Capture the cell that displays the provided text and extract its [X, Y] central coordinate. 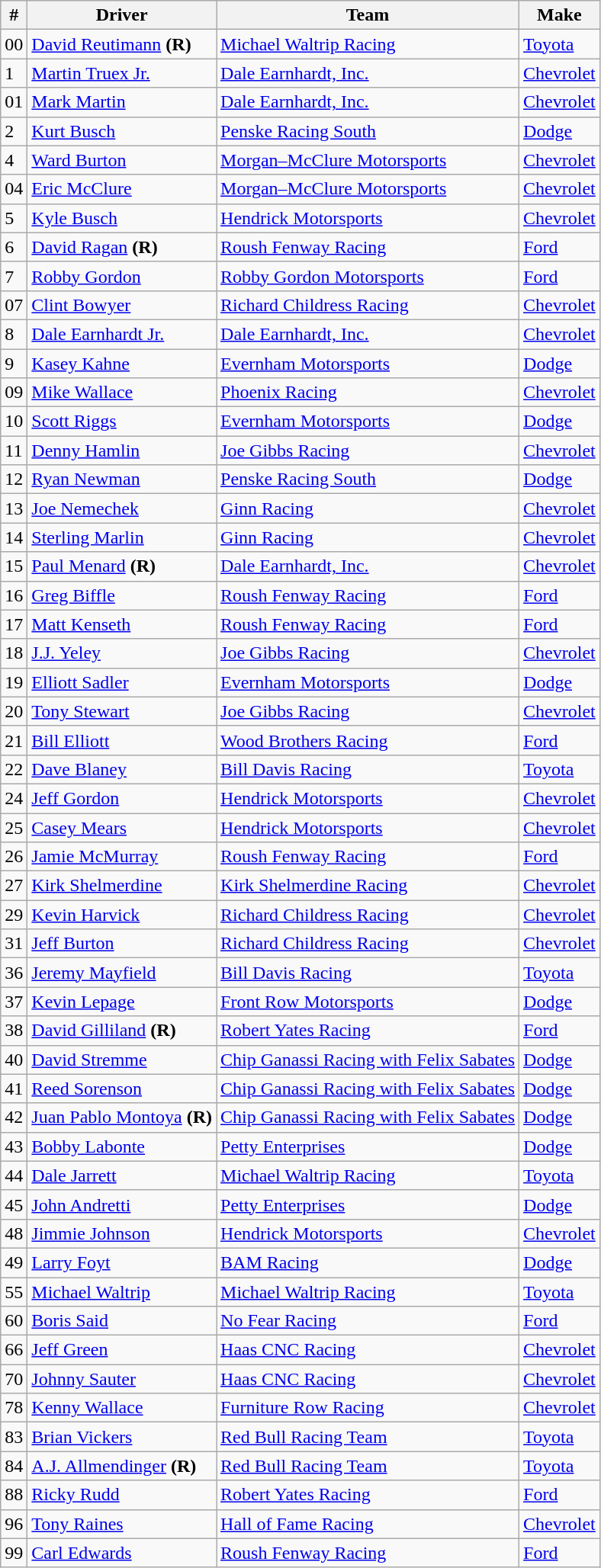
10 [14, 422]
5 [14, 218]
Sterling Marlin [122, 537]
21 [14, 740]
88 [14, 1495]
Phoenix Racing [368, 393]
37 [14, 1002]
A.J. Allmendinger (R) [122, 1466]
Ricky Rudd [122, 1495]
Michael Waltrip [122, 1292]
99 [14, 1553]
David Ragan (R) [122, 247]
Wood Brothers Racing [368, 740]
Robby Gordon Motorsports [368, 276]
38 [14, 1031]
Kevin Lepage [122, 1002]
8 [14, 334]
Jeff Green [122, 1350]
Tony Stewart [122, 711]
13 [14, 508]
Bill Elliott [122, 740]
66 [14, 1350]
4 [14, 160]
60 [14, 1321]
09 [14, 393]
Furniture Row Racing [368, 1408]
84 [14, 1466]
24 [14, 798]
00 [14, 44]
9 [14, 364]
Martin Truex Jr. [122, 73]
Kurt Busch [122, 131]
49 [14, 1262]
Front Row Motorsports [368, 1002]
Carl Edwards [122, 1553]
14 [14, 537]
Team [368, 15]
15 [14, 566]
42 [14, 1117]
96 [14, 1524]
Make [560, 15]
Tony Raines [122, 1524]
17 [14, 624]
Clint Bowyer [122, 305]
Hall of Fame Racing [368, 1524]
J.J. Yeley [122, 653]
David Stremme [122, 1060]
55 [14, 1292]
Kenny Wallace [122, 1408]
2 [14, 131]
Greg Biffle [122, 595]
Casey Mears [122, 827]
31 [14, 944]
07 [14, 305]
Denny Hamlin [122, 451]
Mark Martin [122, 102]
Dave Blaney [122, 769]
Kirk Shelmerdine [122, 886]
41 [14, 1089]
John Andretti [122, 1204]
Reed Sorenson [122, 1089]
40 [14, 1060]
Matt Kenseth [122, 624]
Jeff Burton [122, 944]
Dale Earnhardt Jr. [122, 334]
7 [14, 276]
26 [14, 857]
Joe Nemechek [122, 508]
Boris Said [122, 1321]
04 [14, 189]
19 [14, 682]
Jamie McMurray [122, 857]
01 [14, 102]
Driver [122, 15]
36 [14, 973]
18 [14, 653]
No Fear Racing [368, 1321]
Jimmie Johnson [122, 1233]
Kasey Kahne [122, 364]
BAM Racing [368, 1262]
45 [14, 1204]
12 [14, 479]
22 [14, 769]
Elliott Sadler [122, 682]
Robby Gordon [122, 276]
1 [14, 73]
25 [14, 827]
Bobby Labonte [122, 1146]
Jeremy Mayfield [122, 973]
Kyle Busch [122, 218]
6 [14, 247]
29 [14, 915]
Kevin Harvick [122, 915]
Eric McClure [122, 189]
83 [14, 1437]
11 [14, 451]
Ryan Newman [122, 479]
43 [14, 1146]
David Reutimann (R) [122, 44]
Paul Menard (R) [122, 566]
78 [14, 1408]
48 [14, 1233]
Brian Vickers [122, 1437]
Ward Burton [122, 160]
Mike Wallace [122, 393]
Scott Riggs [122, 422]
Larry Foyt [122, 1262]
Jeff Gordon [122, 798]
44 [14, 1175]
70 [14, 1379]
Dale Jarrett [122, 1175]
20 [14, 711]
David Gilliland (R) [122, 1031]
16 [14, 595]
# [14, 15]
Johnny Sauter [122, 1379]
Juan Pablo Montoya (R) [122, 1117]
Kirk Shelmerdine Racing [368, 886]
27 [14, 886]
